Output the (x, y) coordinate of the center of the cell containing the given text.  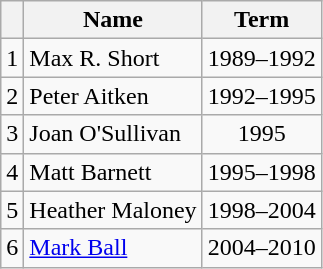
1989–1992 (262, 58)
1995–1998 (262, 172)
Heather Maloney (113, 210)
2004–2010 (262, 248)
Max R. Short (113, 58)
1995 (262, 134)
Name (113, 20)
Mark Ball (113, 248)
2 (12, 96)
1992–1995 (262, 96)
6 (12, 248)
4 (12, 172)
Peter Aitken (113, 96)
Matt Barnett (113, 172)
1998–2004 (262, 210)
Term (262, 20)
Joan O'Sullivan (113, 134)
3 (12, 134)
1 (12, 58)
5 (12, 210)
